Find where the given text appears and provide that cell's center as (X, Y) coordinate. 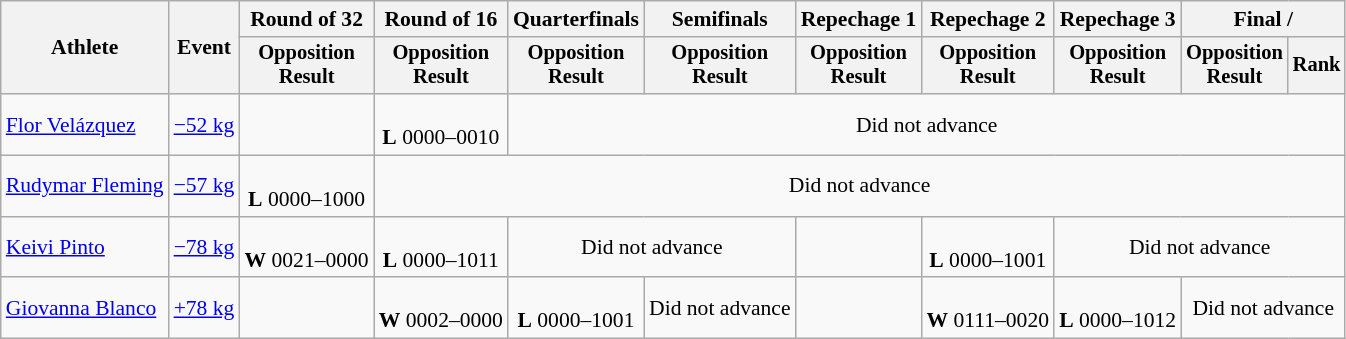
Repechage 2 (988, 19)
L 0000–1012 (1118, 308)
W 0021–0000 (306, 248)
L 0000–0010 (441, 124)
Event (204, 48)
Flor Velázquez (85, 124)
+78 kg (204, 308)
−57 kg (204, 186)
Round of 16 (441, 19)
L 0000–1000 (306, 186)
Keivi Pinto (85, 248)
W 0111–0020 (988, 308)
W 0002–0000 (441, 308)
−52 kg (204, 124)
Giovanna Blanco (85, 308)
Repechage 3 (1118, 19)
Quarterfinals (576, 19)
−78 kg (204, 248)
Round of 32 (306, 19)
Rank (1317, 66)
Athlete (85, 48)
Repechage 1 (859, 19)
Rudymar Fleming (85, 186)
Final / (1263, 19)
L 0000–1011 (441, 248)
Semifinals (720, 19)
